Scan for the cell matching the given text and deliver its (x, y) coordinate at center. 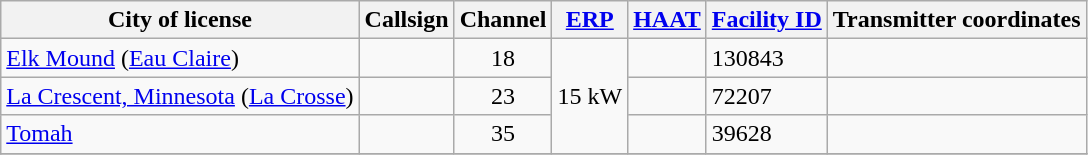
Transmitter coordinates (956, 20)
35 (503, 134)
130843 (766, 58)
39628 (766, 134)
15 kW (590, 96)
Facility ID (766, 20)
Elk Mound (Eau Claire) (180, 58)
ERP (590, 20)
23 (503, 96)
City of license (180, 20)
HAAT (668, 20)
Callsign (406, 20)
18 (503, 58)
Tomah (180, 134)
72207 (766, 96)
Channel (503, 20)
La Crescent, Minnesota (La Crosse) (180, 96)
